Capture the cell that displays the provided text and extract its [x, y] central coordinate. 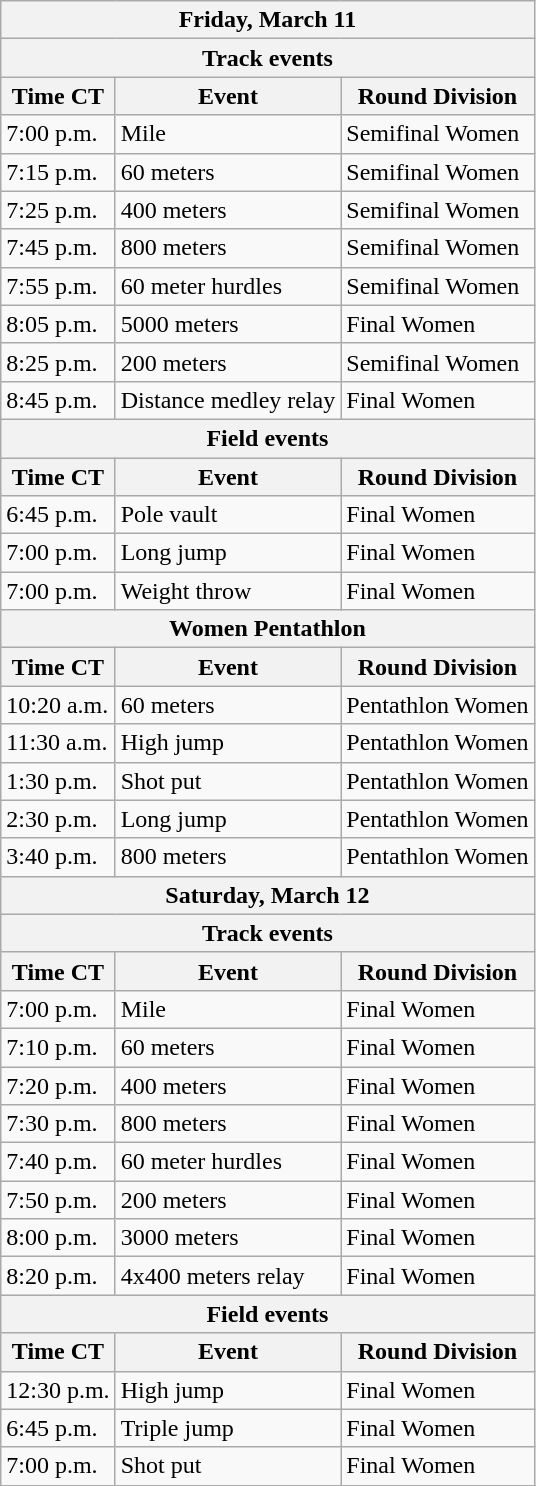
7:45 p.m. [58, 248]
7:10 p.m. [58, 1047]
Distance medley relay [228, 400]
2:30 p.m. [58, 819]
8:25 p.m. [58, 362]
8:05 p.m. [58, 324]
1:30 p.m. [58, 781]
3:40 p.m. [58, 857]
7:55 p.m. [58, 286]
5000 meters [228, 324]
10:20 a.m. [58, 705]
7:20 p.m. [58, 1085]
Weight throw [228, 591]
7:40 p.m. [58, 1162]
Friday, March 11 [268, 20]
7:25 p.m. [58, 210]
8:20 p.m. [58, 1276]
Pole vault [228, 515]
Triple jump [228, 1428]
Women Pentathlon [268, 629]
7:50 p.m. [58, 1200]
8:45 p.m. [58, 400]
11:30 a.m. [58, 743]
7:30 p.m. [58, 1124]
4x400 meters relay [228, 1276]
12:30 p.m. [58, 1390]
3000 meters [228, 1238]
Saturday, March 12 [268, 895]
8:00 p.m. [58, 1238]
7:15 p.m. [58, 172]
